Extract the [X, Y] coordinate from the center of the cell holding the provided text.  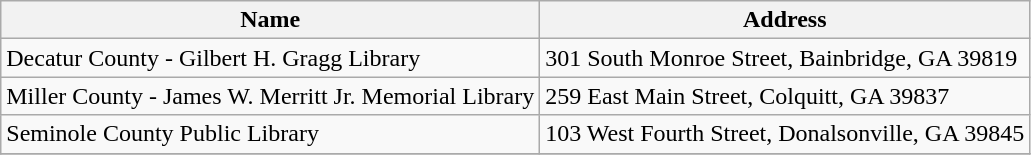
259 East Main Street, Colquitt, GA 39837 [785, 96]
Address [785, 20]
Miller County - James W. Merritt Jr. Memorial Library [270, 96]
301 South Monroe Street, Bainbridge, GA 39819 [785, 58]
103 West Fourth Street, Donalsonville, GA 39845 [785, 134]
Decatur County - Gilbert H. Gragg Library [270, 58]
Name [270, 20]
Seminole County Public Library [270, 134]
